Identify which cell holds the provided text, then report its [x, y] central coordinate. 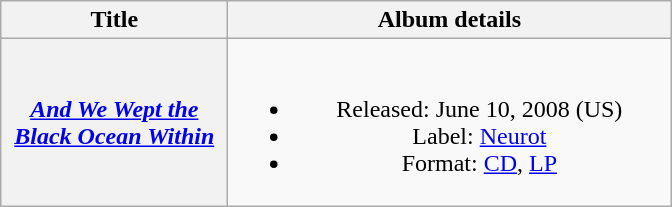
Title [114, 20]
And We Wept the Black Ocean Within [114, 122]
Released: June 10, 2008 (US)Label: NeurotFormat: CD, LP [450, 122]
Album details [450, 20]
